Pinpoint the cell where the given text exists, returning its (x, y) midpoint coordinate. 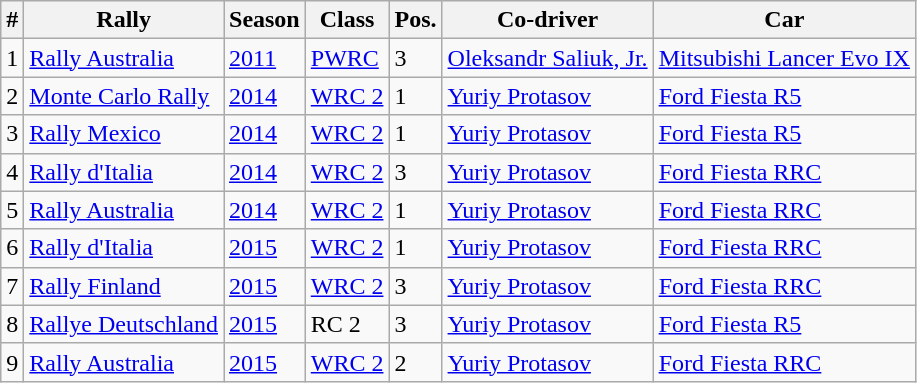
6 (12, 248)
Oleksandr Saliuk, Jr. (548, 58)
Season (265, 20)
2011 (265, 58)
Rally (124, 20)
Monte Carlo Rally (124, 96)
8 (12, 324)
# (12, 20)
Rally Finland (124, 286)
Pos. (416, 20)
RC 2 (347, 324)
Mitsubishi Lancer Evo IX (784, 58)
Car (784, 20)
Class (347, 20)
5 (12, 210)
4 (12, 172)
PWRC (347, 58)
Co-driver (548, 20)
Rally Mexico (124, 134)
7 (12, 286)
9 (12, 362)
Rallye Deutschland (124, 324)
